Return the [x, y] coordinate for the center point of the cell that contains the specified text.  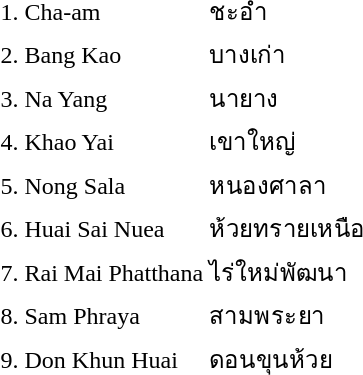
Sam Phraya [114, 316]
Bang Kao [114, 54]
Rai Mai Phatthana [114, 272]
Khao Yai [114, 142]
Nong Sala [114, 185]
Huai Sai Nuea [114, 228]
Na Yang [114, 98]
